Extract the (x, y) coordinate from the center of the cell holding the provided text.  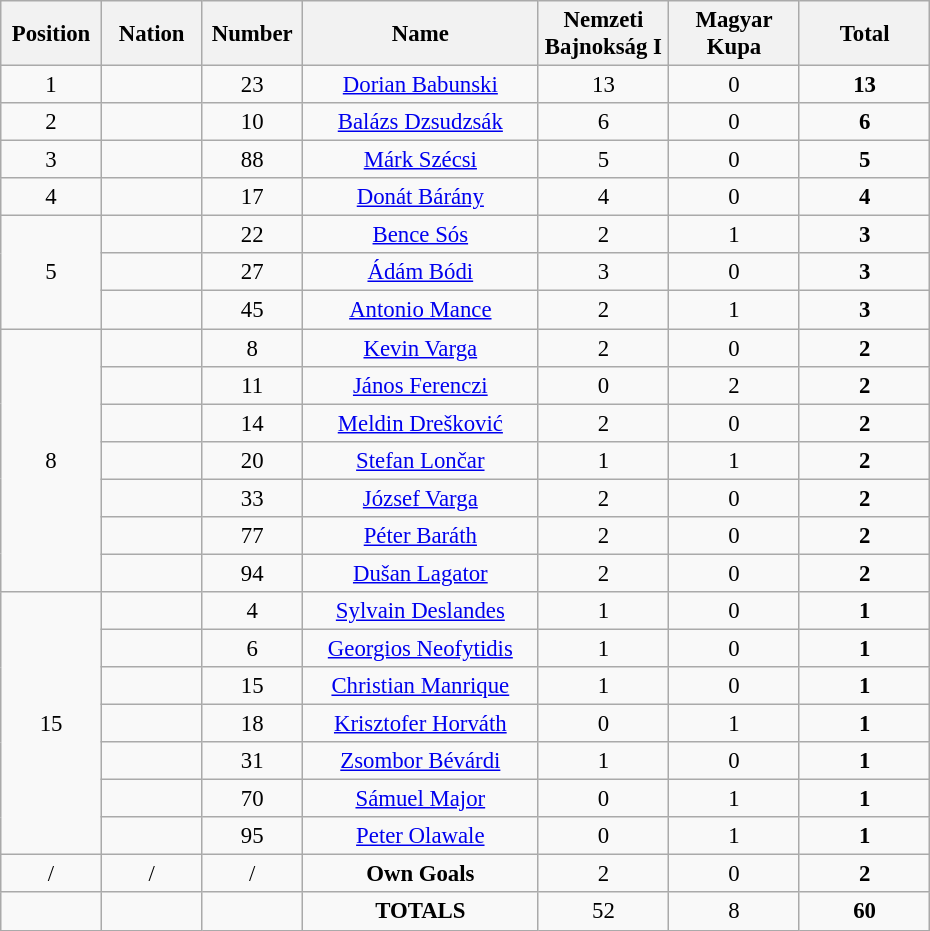
Christian Manrique (421, 686)
95 (252, 836)
33 (252, 498)
27 (252, 273)
Georgios Neofytidis (421, 648)
József Varga (421, 498)
52 (604, 912)
Nation (152, 34)
Kevin Varga (421, 348)
Antonio Mance (421, 310)
Dušan Lagator (421, 573)
10 (252, 122)
Position (52, 34)
22 (252, 235)
Meldin Drešković (421, 423)
Donát Bárány (421, 197)
Nemzeti Bajnokság I (604, 34)
Péter Baráth (421, 536)
Own Goals (421, 874)
Sámuel Major (421, 799)
Krisztofer Horváth (421, 724)
77 (252, 536)
31 (252, 761)
14 (252, 423)
Peter Olawale (421, 836)
Number (252, 34)
Sylvain Deslandes (421, 611)
94 (252, 573)
70 (252, 799)
Márk Szécsi (421, 160)
TOTALS (421, 912)
Magyar Kupa (734, 34)
Total (864, 34)
60 (864, 912)
Name (421, 34)
Bence Sós (421, 235)
18 (252, 724)
11 (252, 385)
János Ferenczi (421, 385)
Zsombor Bévárdi (421, 761)
45 (252, 310)
23 (252, 85)
Dorian Babunski (421, 85)
Balázs Dzsudzsák (421, 122)
17 (252, 197)
88 (252, 160)
Stefan Lončar (421, 460)
Ádám Bódi (421, 273)
20 (252, 460)
